Capture the cell that displays the provided text and extract its (X, Y) central coordinate. 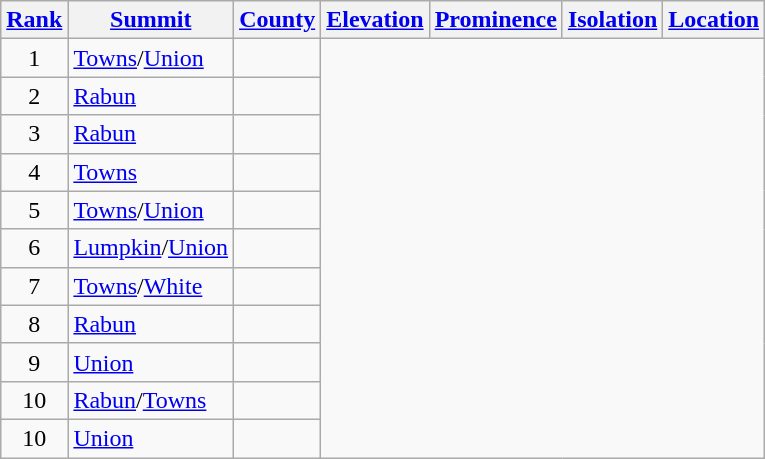
5 (34, 210)
Elevation (375, 20)
6 (34, 248)
County (278, 20)
7 (34, 286)
Towns (151, 172)
1 (34, 58)
9 (34, 362)
Isolation (612, 20)
Rabun/Towns (151, 400)
3 (34, 134)
Location (714, 20)
Lumpkin/Union (151, 248)
Summit (151, 20)
8 (34, 324)
Prominence (496, 20)
Rank (34, 20)
4 (34, 172)
Towns/White (151, 286)
2 (34, 96)
